Scan for the cell matching the given text and deliver its [x, y] coordinate at center. 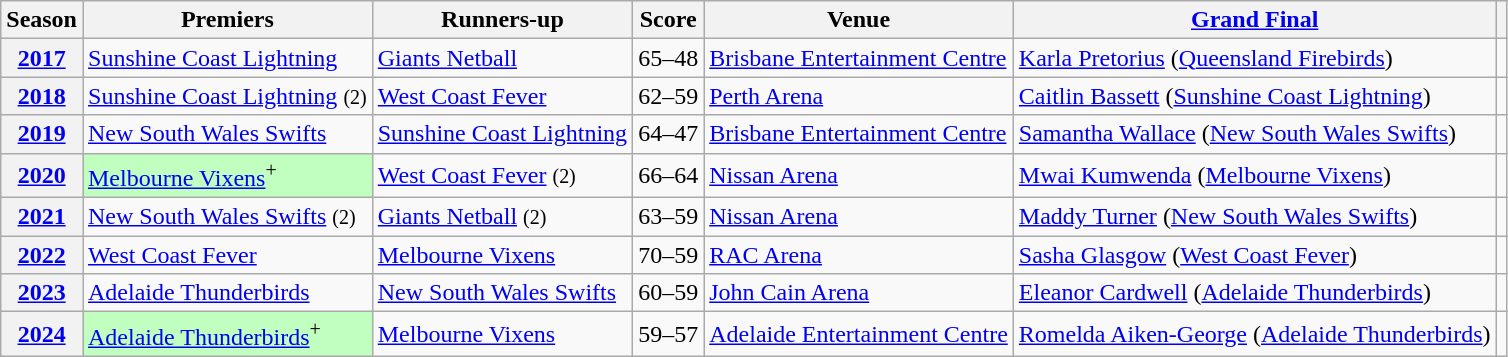
Romelda Aiken-George (Adelaide Thunderbirds) [1254, 334]
70–59 [668, 255]
Sasha Glasgow (West Coast Fever) [1254, 255]
2019 [42, 134]
Season [42, 20]
Venue [859, 20]
2024 [42, 334]
62–59 [668, 96]
Samantha Wallace (New South Wales Swifts) [1254, 134]
Runners-up [502, 20]
Melbourne Vixens+ [227, 176]
Grand Final [1254, 20]
Giants Netball [502, 58]
John Cain Arena [859, 293]
Premiers [227, 20]
2020 [42, 176]
60–59 [668, 293]
Eleanor Cardwell (Adelaide Thunderbirds) [1254, 293]
Score [668, 20]
Adelaide Thunderbirds [227, 293]
Karla Pretorius (Queensland Firebirds) [1254, 58]
Giants Netball (2) [502, 217]
64–47 [668, 134]
New South Wales Swifts (2) [227, 217]
Maddy Turner (New South Wales Swifts) [1254, 217]
2023 [42, 293]
2021 [42, 217]
2022 [42, 255]
59–57 [668, 334]
Caitlin Bassett (Sunshine Coast Lightning) [1254, 96]
Adelaide Thunderbirds+ [227, 334]
RAC Arena [859, 255]
Adelaide Entertainment Centre [859, 334]
63–59 [668, 217]
Mwai Kumwenda (Melbourne Vixens) [1254, 176]
Perth Arena [859, 96]
66–64 [668, 176]
2017 [42, 58]
2018 [42, 96]
West Coast Fever (2) [502, 176]
Sunshine Coast Lightning (2) [227, 96]
65–48 [668, 58]
